Locate the cell with the specified text and output its [X, Y] center coordinate. 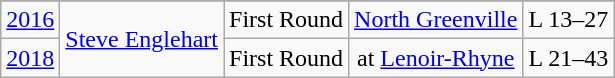
at Lenoir-Rhyne [436, 58]
L 13–27 [568, 20]
2018 [30, 58]
North Greenville [436, 20]
L 21–43 [568, 58]
2016 [30, 20]
Steve Englehart [142, 39]
